Extract the [X, Y] coordinate from the center of the cell holding the provided text.  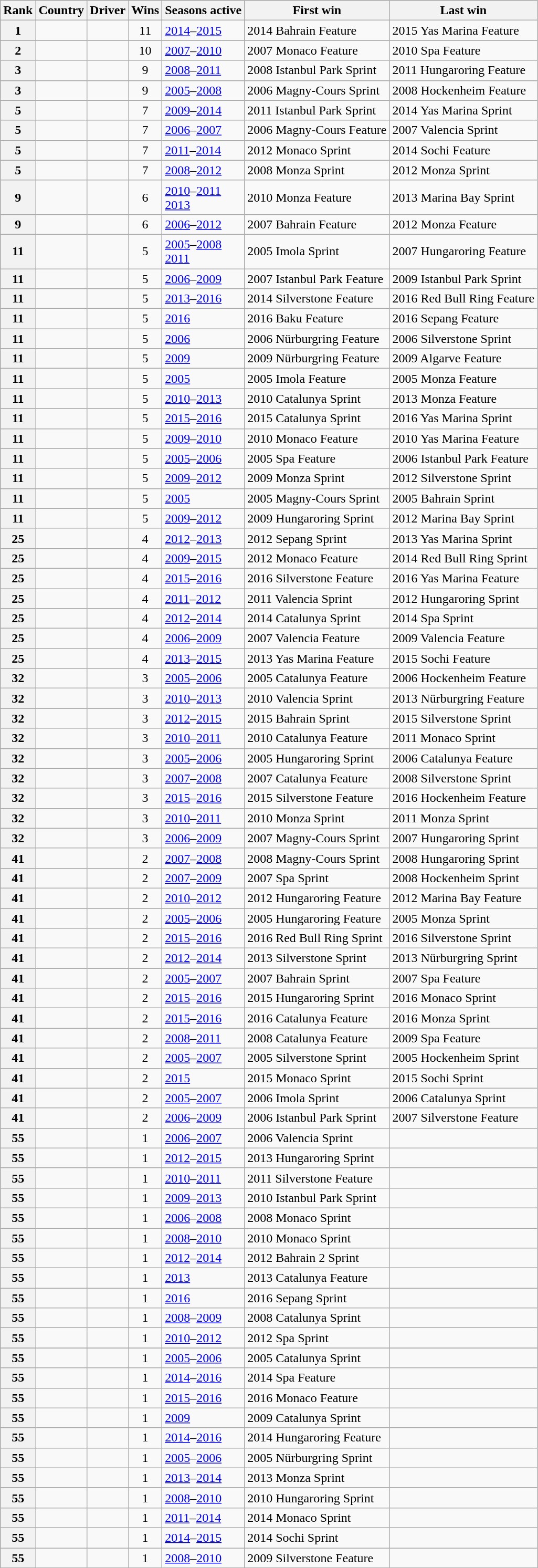
2016 Monaco Feature [317, 1398]
2007 Catalunya Feature [317, 778]
2009 Istanbul Park Sprint [463, 279]
2009–2013 [204, 1198]
2011 Istanbul Park Sprint [317, 110]
2010 Spa Feature [463, 50]
2008 Hockenheim Feature [463, 90]
2007 Spa Sprint [317, 878]
2005–2008 [204, 90]
2010 Hungaroring Sprint [317, 1498]
2009 Hungaroring Sprint [317, 518]
2010 Valencia Sprint [317, 698]
2013 Hungaroring Sprint [317, 1158]
2010 Catalunya Sprint [317, 399]
First win [317, 11]
2014 Spa Feature [317, 1378]
2005 Hungaroring Feature [317, 918]
2006 Silverstone Sprint [463, 339]
2009 Monza Sprint [317, 478]
2016 Hockenheim Feature [463, 798]
2012–2013 [204, 538]
2005 Nürburgring Sprint [317, 1458]
2007 Spa Feature [463, 978]
2005 Hungaroring Sprint [317, 758]
2013 Monza Sprint [317, 1478]
Driver [108, 11]
2013 Marina Bay Sprint [463, 197]
2012 Spa Sprint [317, 1338]
2015 Sochi Feature [463, 658]
2011 Silverstone Feature [317, 1178]
2015 Sochi Sprint [463, 1078]
2009 Spa Feature [463, 1038]
2015 Hungaroring Sprint [317, 998]
2006–2012 [204, 224]
2008–2012 [204, 170]
2012 Sepang Sprint [317, 538]
2016 Red Bull Ring Sprint [317, 938]
2015 Silverstone Sprint [463, 718]
2010–20112013 [204, 197]
2008 Silverstone Sprint [463, 778]
2014 Sochi Feature [463, 150]
2016 Sepang Sprint [317, 1298]
2007 Bahrain Sprint [317, 978]
2005 Magny-Cours Sprint [317, 498]
2009 Silverstone Feature [317, 1558]
2014 Bahrain Feature [317, 30]
2013 Nürburgring Sprint [463, 958]
2010 Monaco Sprint [317, 1238]
2013–2014 [204, 1478]
2005 Imola Feature [317, 379]
2007 Hungaroring Sprint [463, 838]
2008 Monaco Sprint [317, 1218]
2012 Hungaroring Feature [317, 898]
2014 Red Bull Ring Sprint [463, 558]
2015 Catalunya Sprint [317, 419]
2010 Monaco Feature [317, 438]
2006 Catalunya Sprint [463, 1098]
2015 Silverstone Feature [317, 798]
2008 Catalunya Feature [317, 1038]
2016 Monza Sprint [463, 1018]
2006 Valencia Sprint [317, 1138]
2014 Sochi Sprint [317, 1538]
2007 Valencia Sprint [463, 130]
2006 Magny-Cours Feature [317, 130]
2008–2009 [204, 1318]
2010 Istanbul Park Sprint [317, 1198]
2012 Monaco Sprint [317, 150]
2016 Monaco Sprint [463, 998]
2016 Red Bull Ring Feature [463, 299]
2006–2008 [204, 1218]
2005 Monza Sprint [463, 918]
2013 Monza Feature [463, 399]
2008 Magny-Cours Sprint [317, 858]
Last win [463, 11]
2005 Catalunya Sprint [317, 1358]
2008 Monza Sprint [317, 170]
2007 Hungaroring Feature [463, 251]
2005 Hockenheim Sprint [463, 1058]
2014 Spa Sprint [463, 619]
2013 Silverstone Sprint [317, 958]
2014 Silverstone Feature [317, 299]
2006 Istanbul Park Feature [463, 458]
2006 Catalunya Feature [463, 758]
2012 Monza Feature [463, 224]
2010 Yas Marina Feature [463, 438]
2012 Silverstone Sprint [463, 478]
2012 Marina Bay Feature [463, 898]
2013 Catalunya Feature [317, 1278]
2006 [204, 339]
Rank [18, 11]
2009 Algarve Feature [463, 359]
2009 Valencia Feature [463, 639]
2014 Catalunya Sprint [317, 619]
2012 Marina Bay Sprint [463, 518]
2011 Hungaroring Feature [463, 70]
2006 Istanbul Park Sprint [317, 1118]
2010 Monza Sprint [317, 818]
2009–2010 [204, 438]
2005 Bahrain Sprint [463, 498]
2011 Valencia Sprint [317, 598]
2016 Yas Marina Sprint [463, 419]
2005 Monza Feature [463, 379]
2013 Yas Marina Feature [317, 658]
2011 Monza Sprint [463, 818]
2005 Catalunya Feature [317, 678]
2008 Istanbul Park Sprint [317, 70]
Wins [145, 11]
2016 Silverstone Sprint [463, 938]
2014 Yas Marina Sprint [463, 110]
2007–2010 [204, 50]
2015 [204, 1078]
2012 Bahrain 2 Sprint [317, 1258]
2007 Monaco Feature [317, 50]
2007 Bahrain Feature [317, 224]
2009–2015 [204, 558]
2005 Spa Feature [317, 458]
2006 Imola Sprint [317, 1098]
2007 Valencia Feature [317, 639]
2005 Silverstone Sprint [317, 1058]
2013 Nürburgring Feature [463, 698]
2007 Silverstone Feature [463, 1118]
2013–2016 [204, 299]
2010 Monza Feature [317, 197]
2013 [204, 1278]
2006 Nürburgring Feature [317, 339]
2008 Hockenheim Sprint [463, 878]
Country [61, 11]
2016 Baku Feature [317, 319]
2016 Sepang Feature [463, 319]
2016 Catalunya Feature [317, 1018]
Seasons active [204, 11]
2006 Magny-Cours Sprint [317, 90]
2015 Yas Marina Feature [463, 30]
2007 Istanbul Park Feature [317, 279]
2015 Bahrain Sprint [317, 718]
2012 Hungaroring Sprint [463, 598]
2011–2012 [204, 598]
2005 Imola Sprint [317, 251]
2009 Nürburgring Feature [317, 359]
2011 Monaco Sprint [463, 738]
2015 Monaco Sprint [317, 1078]
2005–20082011 [204, 251]
2010 Catalunya Feature [317, 738]
2012 Monza Sprint [463, 170]
2016 Silverstone Feature [317, 578]
2007–2009 [204, 878]
2009 Catalunya Sprint [317, 1418]
2016 Yas Marina Feature [463, 578]
2009–2014 [204, 110]
2008 Hungaroring Sprint [463, 858]
2013 Yas Marina Sprint [463, 538]
2007 Magny-Cours Sprint [317, 838]
2012 Monaco Feature [317, 558]
10 [145, 50]
2008 Catalunya Sprint [317, 1318]
2006 Hockenheim Feature [463, 678]
2014 Monaco Sprint [317, 1518]
2013–2015 [204, 658]
2014 Hungaroring Feature [317, 1438]
